Locate the cell with the specified text and output its [X, Y] center coordinate. 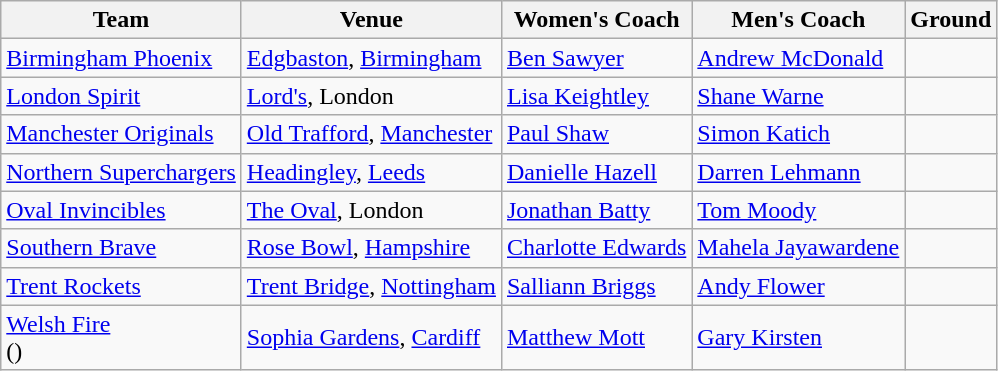
Danielle Hazell [596, 172]
Matthew Mott [596, 338]
Edgbaston, Birmingham [371, 58]
Andrew McDonald [798, 58]
Salliann Briggs [596, 286]
Gary Kirsten [798, 338]
Southern Brave [122, 248]
Women's Coach [596, 20]
Jonathan Batty [596, 210]
Tom Moody [798, 210]
Headingley, Leeds [371, 172]
Old Trafford, Manchester [371, 134]
Shane Warne [798, 96]
Rose Bowl, Hampshire [371, 248]
Ground [951, 20]
Mahela Jayawardene [798, 248]
Charlotte Edwards [596, 248]
The Oval, London [371, 210]
Northern Superchargers [122, 172]
Oval Invincibles [122, 210]
Simon Katich [798, 134]
Andy Flower [798, 286]
Manchester Originals [122, 134]
Trent Bridge, Nottingham [371, 286]
Lord's, London [371, 96]
Paul Shaw [596, 134]
Darren Lehmann [798, 172]
Venue [371, 20]
Team [122, 20]
Men's Coach [798, 20]
London Spirit [122, 96]
Sophia Gardens, Cardiff [371, 338]
Birmingham Phoenix [122, 58]
Lisa Keightley [596, 96]
Ben Sawyer [596, 58]
Welsh Fire() [122, 338]
Trent Rockets [122, 286]
